Find where the given text appears and provide that cell's center as [X, Y] coordinate. 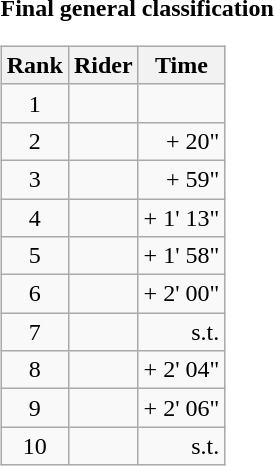
+ 1' 13" [182, 217]
9 [34, 408]
3 [34, 179]
+ 1' 58" [182, 256]
6 [34, 294]
7 [34, 332]
+ 20" [182, 141]
Rank [34, 65]
1 [34, 103]
10 [34, 446]
+ 2' 06" [182, 408]
2 [34, 141]
Rider [103, 65]
5 [34, 256]
+ 59" [182, 179]
4 [34, 217]
+ 2' 04" [182, 370]
Time [182, 65]
+ 2' 00" [182, 294]
8 [34, 370]
